Pinpoint the cell where the given text exists, returning its [X, Y] midpoint coordinate. 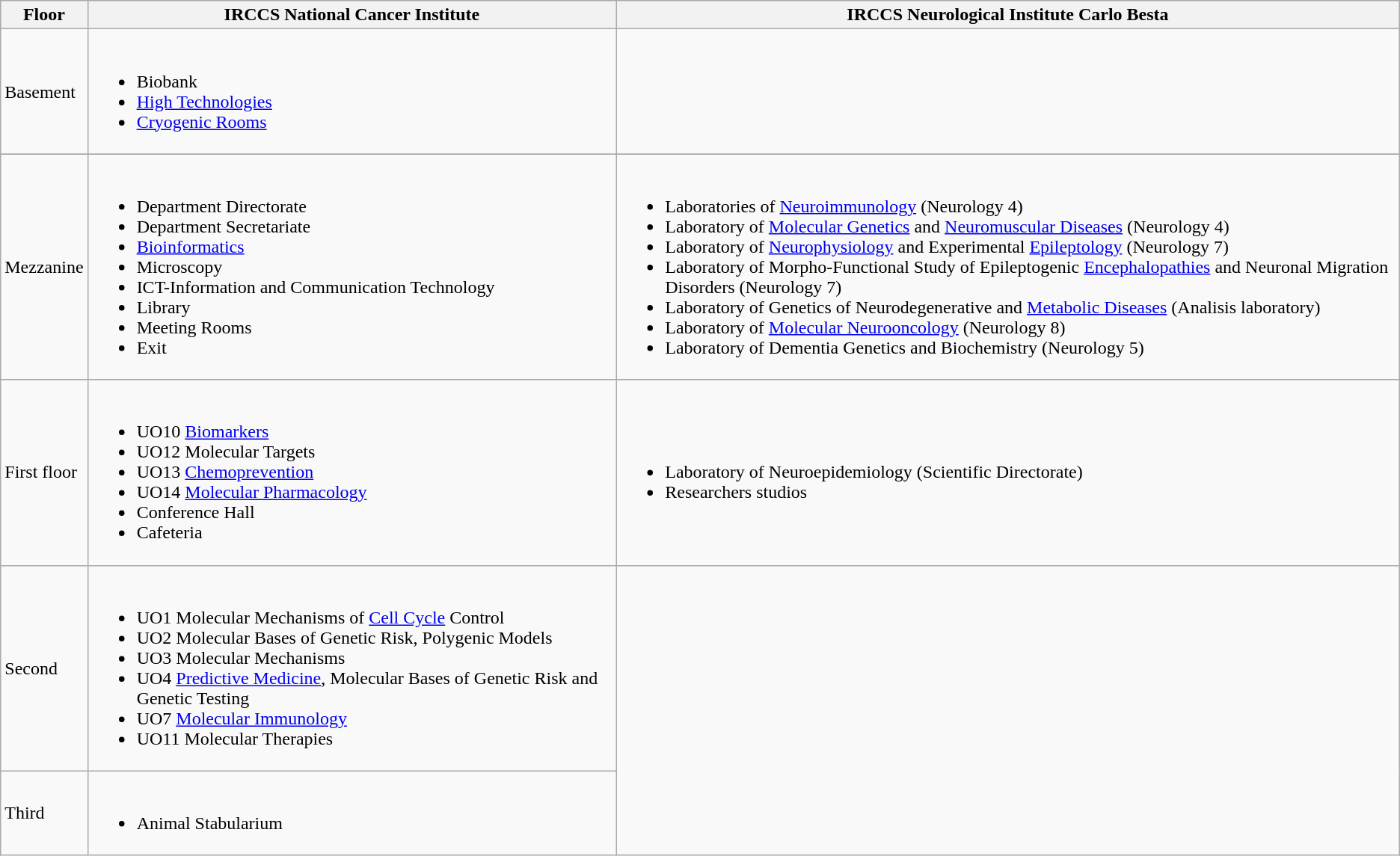
BiobankHigh TechnologiesCryogenic Rooms [351, 91]
Basement [44, 91]
Department DirectorateDepartment SecretariateBioinformaticsMicroscopyICT-Information and Communication TechnologyLibraryMeeting RoomsExit [351, 267]
Laboratory of Neuroepidemiology (Scientific Directorate)Researchers studios [1008, 472]
Third [44, 813]
First floor [44, 472]
IRCCS National Cancer Institute [351, 15]
Animal Stabularium [351, 813]
Floor [44, 15]
UO10 BiomarkersUO12 Molecular TargetsUO13 ChemopreventionUO14 Molecular PharmacologyConference HallCafeteria [351, 472]
IRCCS Neurological Institute Carlo Besta [1008, 15]
Mezzanine [44, 267]
Second [44, 668]
